Output the [X, Y] coordinate of the center of the cell containing the given text.  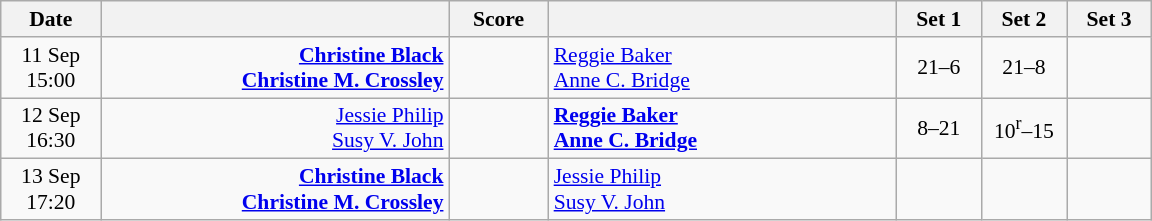
13 Sep17:20 [51, 190]
11 Sep15:00 [51, 68]
21–8 [1024, 68]
Date [51, 19]
12 Sep16:30 [51, 128]
21–6 [938, 68]
8–21 [938, 128]
Score [498, 19]
Set 2 [1024, 19]
Set 3 [1108, 19]
Set 1 [938, 19]
10r–15 [1024, 128]
